From the cell containing the given text, extract its center point as (x, y) coordinate. 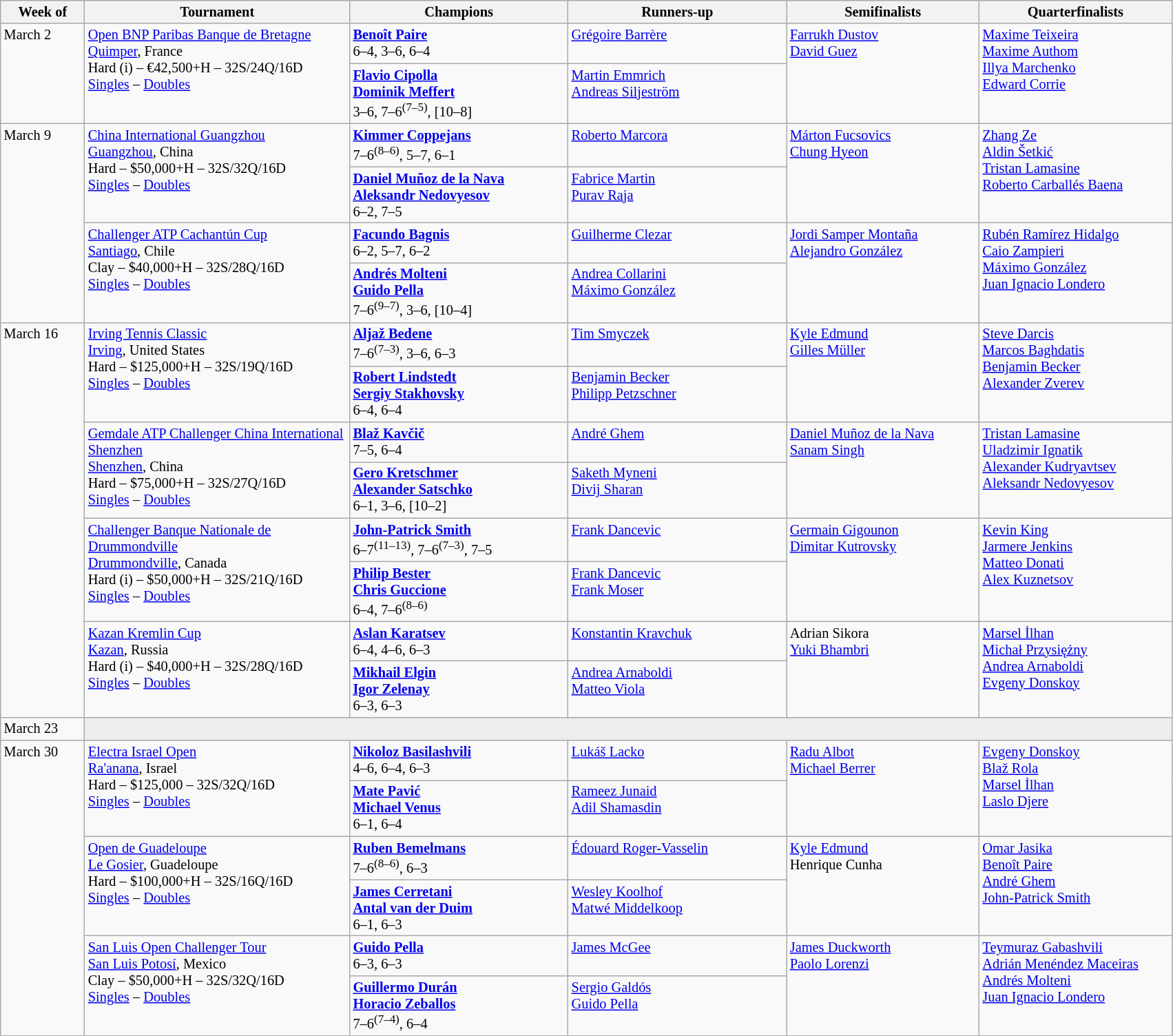
Champions (459, 12)
Challenger ATP Cachantún CupSantiago, Chile Clay – $40,000+H – 32S/28Q/16DSingles – Doubles (218, 273)
John-Patrick Smith6–7(11–13), 7–6(7–3), 7–5 (459, 540)
Open de GuadeloupeLe Gosier, Guadeloupe Hard – $100,000+H – 32S/16Q/16DSingles – Doubles (218, 886)
Electra Israel OpenRa'anana, Israel Hard – $125,000 – 32S/32Q/16DSingles – Doubles (218, 788)
China International GuangzhouGuangzhou, China Hard – $50,000+H – 32S/32Q/16DSingles – Doubles (218, 174)
Andrea Collarini Máximo González (678, 292)
André Ghem (678, 442)
Semifinalists (883, 12)
Rubén Ramírez Hidalgo Caio Zampieri Máximo González Juan Ignacio Londero (1076, 273)
Jordi Samper Montaña Alejandro González (883, 273)
Open BNP Paribas Banque de BretagneQuimper, France Hard (i) – €42,500+H – 32S/24Q/16DSingles – Doubles (218, 73)
Frank Dancevic (678, 540)
Saketh Myneni Divij Sharan (678, 490)
Kimmer Coppejans7–6(8–6), 5–7, 6–1 (459, 145)
Week of (43, 12)
Tim Smyczek (678, 344)
Mikhail Elgin Igor Zelenay6–3, 6–3 (459, 689)
Roberto Marcora (678, 145)
Omar Jasika Benoît Paire André Ghem John-Patrick Smith (1076, 886)
Grégoire Barrère (678, 43)
Runners-up (678, 12)
Adrian Sikora Yuki Bhambri (883, 670)
Rameez Junaid Adil Shamasdin (678, 808)
Ruben Bemelmans7–6(8–6), 6–3 (459, 858)
Kyle Edmund Gilles Müller (883, 372)
Zhang Ze Aldin Šetkić Tristan Lamasine Roberto Carballés Baena (1076, 174)
Tristan Lamasine Uladzimir Ignatik Alexander Kudryavtsev Aleksandr Nedovyesov (1076, 470)
James Duckworth Paolo Lorenzi (883, 986)
Challenger Banque Nationale de DrummondvilleDrummondville, Canada Hard (i) – $50,000+H – 32S/21Q/16DSingles – Doubles (218, 570)
March 23 (43, 729)
Édouard Roger-Vasselin (678, 858)
Maxime Teixeira Maxime Authom Illya Marchenko Edward Corrie (1076, 73)
Lukáš Lacko (678, 760)
Robert Lindstedt Sergiy Stakhovsky6–4, 6–4 (459, 394)
James Cerretani Antal van der Duim6–1, 6–3 (459, 908)
James McGee (678, 956)
Andrés Molteni Guido Pella7–6(9–7), 3–6, [10–4] (459, 292)
Aljaž Bedene7–6(7–3), 3–6, 6–3 (459, 344)
Blaž Kavčič7–5, 6–4 (459, 442)
Philip Bester Chris Guccione 6–4, 7–6(8–6) (459, 591)
March 2 (43, 73)
Fabrice Martin Purav Raja (678, 195)
Gemdale ATP Challenger China International ShenzhenShenzhen, China Hard – $75,000+H – 32S/27Q/16DSingles – Doubles (218, 470)
Mate Pavić Michael Venus6–1, 6–4 (459, 808)
Andrea Arnaboldi Matteo Viola (678, 689)
Kyle Edmund Henrique Cunha (883, 886)
San Luis Open Challenger TourSan Luis Potosí, Mexico Clay – $50,000+H – 32S/32Q/16DSingles – Doubles (218, 986)
Sergio Galdós Guido Pella (678, 1006)
Benjamin Becker Philipp Petzschner (678, 394)
Evgeny Donskoy Blaž Rola Marsel İlhan Laslo Djere (1076, 788)
Germain Gigounon Dimitar Kutrovsky (883, 570)
March 30 (43, 889)
Kazan Kremlin CupKazan, Russia Hard (i) – $40,000+H – 32S/28Q/16DSingles – Doubles (218, 670)
Konstantin Kravchuk (678, 641)
Aslan Karatsev6–4, 4–6, 6–3 (459, 641)
Guilherme Clezar (678, 242)
Guillermo Durán Horacio Zeballos7–6(7–4), 6–4 (459, 1006)
Radu Albot Michael Berrer (883, 788)
Steve Darcis Marcos Baghdatis Benjamin Becker Alexander Zverev (1076, 372)
Tournament (218, 12)
Flavio Cipolla Dominik Meffert3–6, 7–6(7–5), [10–8] (459, 94)
Gero Kretschmer Alexander Satschko 6–1, 3–6, [10–2] (459, 490)
Teymuraz Gabashvili Adrián Menéndez Maceiras Andrés Molteni Juan Ignacio Londero (1076, 986)
Daniel Muñoz de la Nava Sanam Singh (883, 470)
March 16 (43, 519)
Kevin King Jarmere Jenkins Matteo Donati Alex Kuznetsov (1076, 570)
Marsel İlhan Michał Przysiężny Andrea Arnaboldi Evgeny Donskoy (1076, 670)
Márton Fucsovics Chung Hyeon (883, 174)
Wesley Koolhof Matwé Middelkoop (678, 908)
Martin Emmrich Andreas Siljeström (678, 94)
Quarterfinalists (1076, 12)
Guido Pella6–3, 6–3 (459, 956)
Facundo Bagnis6–2, 5–7, 6–2 (459, 242)
Farrukh Dustov David Guez (883, 73)
Daniel Muñoz de la Nava Aleksandr Nedovyesov6–2, 7–5 (459, 195)
March 9 (43, 223)
Benoît Paire6–4, 3–6, 6–4 (459, 43)
Irving Tennis ClassicIrving, United States Hard – $125,000+H – 32S/19Q/16DSingles – Doubles (218, 372)
Frank Dancevic Frank Moser (678, 591)
Nikoloz Basilashvili4–6, 6–4, 6–3 (459, 760)
